Detect which cell encompasses the target text, then output its (x, y) center coordinate. 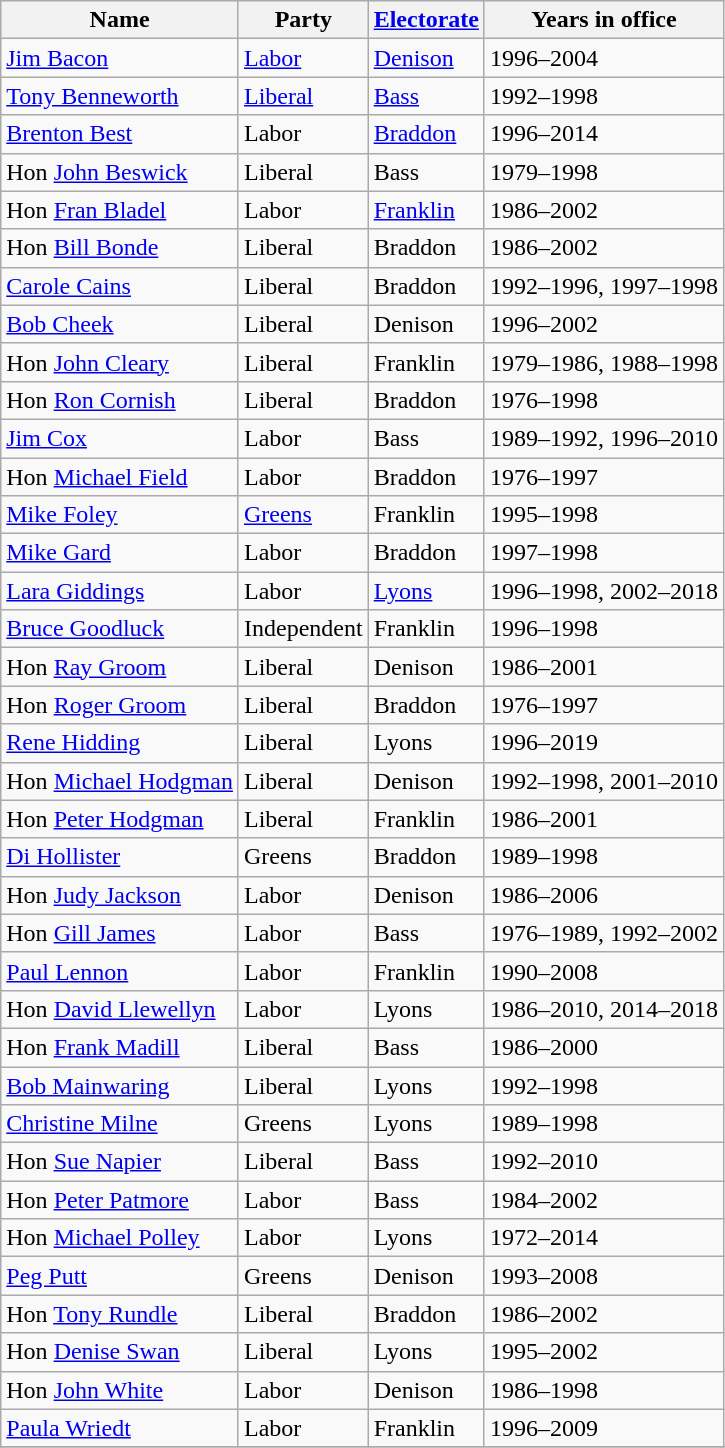
Hon Gill James (120, 933)
Bruce Goodluck (120, 629)
1996–1998 (604, 629)
Hon Roger Groom (120, 705)
Rene Hidding (120, 743)
1990–2008 (604, 971)
1996–1998, 2002–2018 (604, 591)
1972–2014 (604, 1238)
Hon Peter Hodgman (120, 819)
Hon Michael Hodgman (120, 781)
Christine Milne (120, 1124)
Hon Sue Napier (120, 1162)
1996–2002 (604, 324)
1979–1998 (604, 172)
Hon Ron Cornish (120, 400)
Peg Putt (120, 1276)
1986–1998 (604, 1390)
Hon Denise Swan (120, 1352)
Hon Judy Jackson (120, 895)
Independent (303, 629)
Hon Frank Madill (120, 1047)
Paula Wriedt (120, 1428)
Mike Foley (120, 515)
1989–1992, 1996–2010 (604, 438)
Bob Cheek (120, 324)
1992–2010 (604, 1162)
Mike Gard (120, 553)
Paul Lennon (120, 971)
Name (120, 20)
1984–2002 (604, 1200)
Hon John Cleary (120, 362)
Jim Cox (120, 438)
1976–1989, 1992–2002 (604, 933)
1993–2008 (604, 1276)
1996–2014 (604, 134)
Hon John Beswick (120, 172)
Lara Giddings (120, 591)
Hon Fran Bladel (120, 210)
1976–1998 (604, 400)
Tony Benneworth (120, 96)
Party (303, 20)
1986–2006 (604, 895)
1996–2019 (604, 743)
Bob Mainwaring (120, 1085)
1997–1998 (604, 553)
1979–1986, 1988–1998 (604, 362)
Hon Ray Groom (120, 667)
1995–2002 (604, 1352)
1992–1996, 1997–1998 (604, 286)
Hon John White (120, 1390)
1996–2004 (604, 58)
1992–1998, 2001–2010 (604, 781)
Jim Bacon (120, 58)
1986–2000 (604, 1047)
Carole Cains (120, 286)
1986–2010, 2014–2018 (604, 1009)
Hon Michael Field (120, 477)
Years in office (604, 20)
Di Hollister (120, 857)
Hon Peter Patmore (120, 1200)
Hon David Llewellyn (120, 1009)
Hon Bill Bonde (120, 248)
1995–1998 (604, 515)
Electorate (426, 20)
1996–2009 (604, 1428)
Hon Michael Polley (120, 1238)
Brenton Best (120, 134)
Hon Tony Rundle (120, 1314)
